Find where the given text appears and provide that cell's center as (X, Y) coordinate. 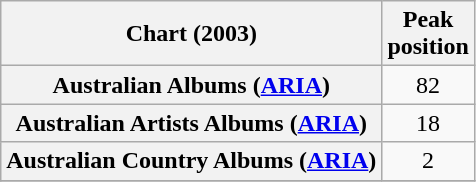
Australian Country Albums (ARIA) (192, 161)
Australian Albums (ARIA) (192, 85)
2 (428, 161)
Chart (2003) (192, 34)
Australian Artists Albums (ARIA) (192, 123)
Peakposition (428, 34)
82 (428, 85)
18 (428, 123)
